Output the (X, Y) coordinate of the center of the cell containing the given text.  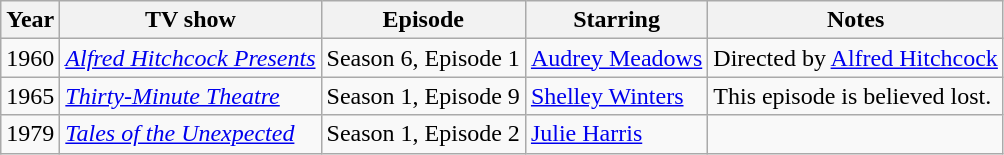
Year (30, 20)
This episode is believed lost. (856, 96)
Season 1, Episode 2 (423, 134)
Season 6, Episode 1 (423, 58)
Thirty-Minute Theatre (190, 96)
TV show (190, 20)
Starring (616, 20)
Notes (856, 20)
Shelley Winters (616, 96)
1979 (30, 134)
Directed by Alfred Hitchcock (856, 58)
1965 (30, 96)
1960 (30, 58)
Audrey Meadows (616, 58)
Tales of the Unexpected (190, 134)
Episode (423, 20)
Season 1, Episode 9 (423, 96)
Julie Harris (616, 134)
Alfred Hitchcock Presents (190, 58)
